Detect which cell encompasses the target text, then output its (X, Y) center coordinate. 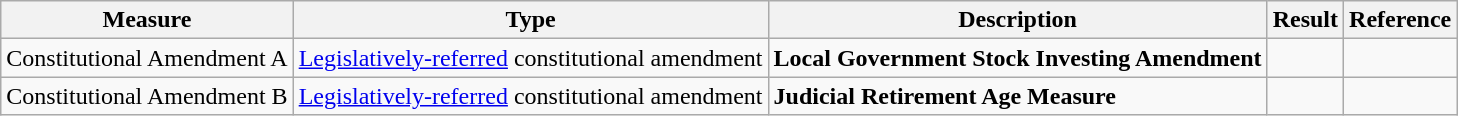
Result (1305, 20)
Constitutional Amendment A (147, 58)
Description (1018, 20)
Constitutional Amendment B (147, 96)
Type (530, 20)
Judicial Retirement Age Measure (1018, 96)
Local Government Stock Investing Amendment (1018, 58)
Reference (1400, 20)
Measure (147, 20)
